Determine the [x, y] coordinate at the center of the cell enclosing the given text.  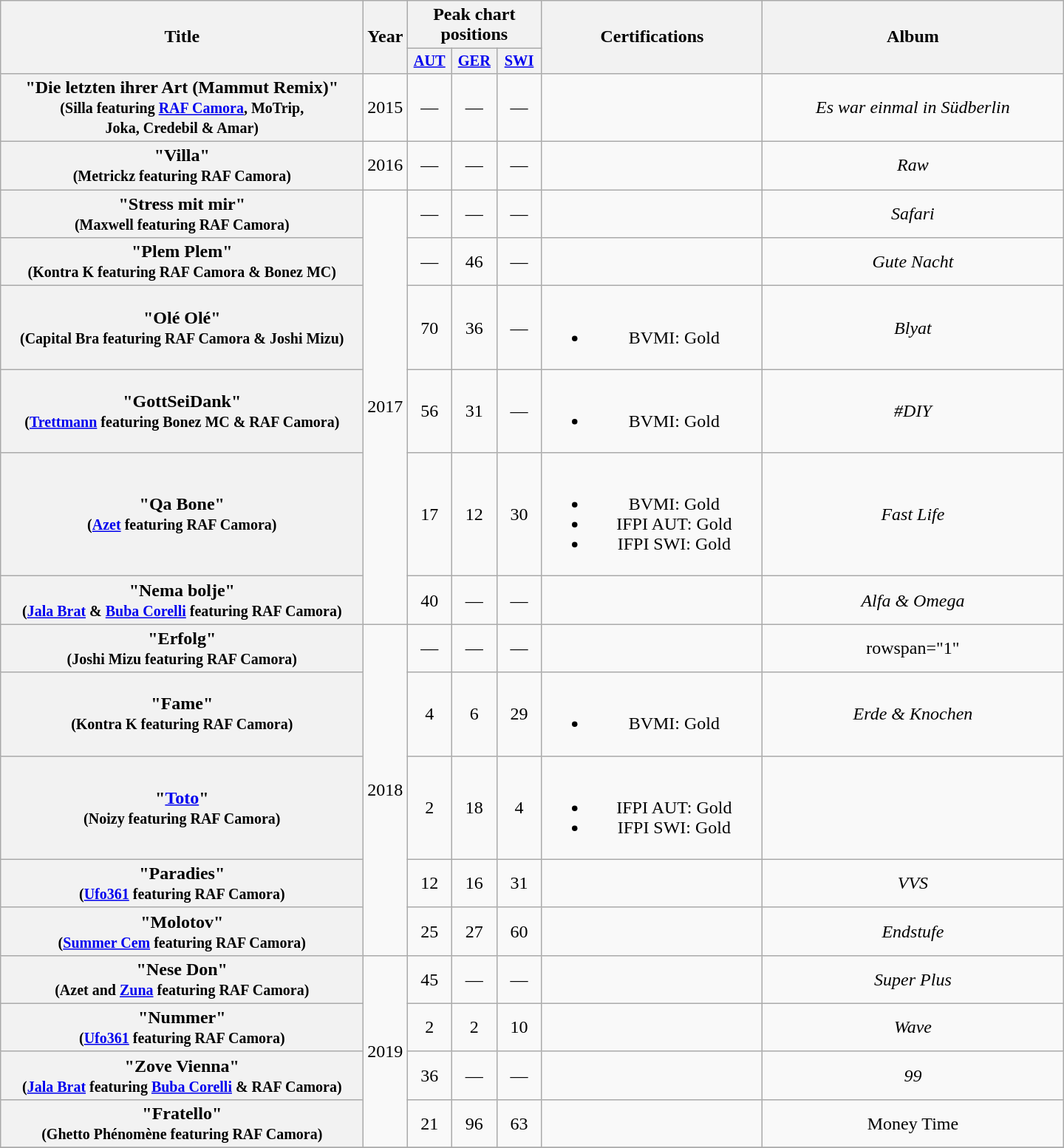
2017 [386, 407]
70 [430, 328]
2019 [386, 1051]
Certifications [652, 37]
29 [519, 714]
Year [386, 37]
"Fratello"(Ghetto Phénomène featuring RAF Camora) [182, 1123]
Gute Nacht [913, 262]
99 [913, 1076]
"Stress mit mir"(Maxwell featuring RAF Camora) [182, 214]
Endstufe [913, 931]
BVMI: GoldIFPI AUT: GoldIFPI SWI: Gold [652, 514]
40 [430, 600]
SWI [519, 61]
"Nese Don"(Azet and Zuna featuring RAF Camora) [182, 980]
96 [474, 1123]
"Die letzten ihrer Art (Mammut Remix)"(Silla featuring RAF Camora, MoTrip,Joka, Credebil & Amar) [182, 107]
Blyat [913, 328]
"Qa Bone"(Azet featuring RAF Camora) [182, 514]
GER [474, 61]
16 [474, 884]
#DIY [913, 411]
60 [519, 931]
2015 [386, 107]
"Paradies"(Ufo361 featuring RAF Camora) [182, 884]
"Molotov"(Summer Cem featuring RAF Camora) [182, 931]
63 [519, 1123]
Wave [913, 1027]
17 [430, 514]
18 [474, 807]
"Plem Plem"(Kontra K featuring RAF Camora & Bonez MC) [182, 262]
Title [182, 37]
VVS [913, 884]
Fast Life [913, 514]
6 [474, 714]
Album [913, 37]
56 [430, 411]
10 [519, 1027]
"Erfolg"(Joshi Mizu featuring RAF Camora) [182, 649]
IFPI AUT: GoldIFPI SWI: Gold [652, 807]
Safari [913, 214]
"Villa"(Metrickz featuring RAF Camora) [182, 165]
"Nummer"(Ufo361 featuring RAF Camora) [182, 1027]
Raw [913, 165]
"GottSeiDank"(Trettmann featuring Bonez MC & RAF Camora) [182, 411]
AUT [430, 61]
Peak chart positions [474, 25]
rowspan="1" [913, 649]
Es war einmal in Südberlin [913, 107]
Money Time [913, 1123]
25 [430, 931]
"Zove Vienna"(Jala Brat featuring Buba Corelli & RAF Camora) [182, 1076]
Super Plus [913, 980]
Alfa & Omega [913, 600]
"Olé Olé"(Capital Bra featuring RAF Camora & Joshi Mizu) [182, 328]
"Fame"(Kontra K featuring RAF Camora) [182, 714]
"Toto"(Noizy featuring RAF Camora) [182, 807]
Erde & Knochen [913, 714]
30 [519, 514]
21 [430, 1123]
2018 [386, 790]
46 [474, 262]
27 [474, 931]
2016 [386, 165]
45 [430, 980]
"Nema bolje"(Jala Brat & Buba Corelli featuring RAF Camora) [182, 600]
